Pinpoint the cell where the given text exists, returning its [x, y] midpoint coordinate. 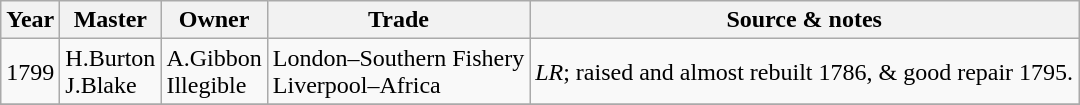
Trade [398, 20]
LR; raised and almost rebuilt 1786, & good repair 1795. [804, 72]
1799 [30, 72]
Owner [214, 20]
A.GibbonIllegible [214, 72]
H.BurtonJ.Blake [110, 72]
Source & notes [804, 20]
London–Southern FisheryLiverpool–Africa [398, 72]
Master [110, 20]
Year [30, 20]
